Detect which cell encompasses the target text, then output its [X, Y] center coordinate. 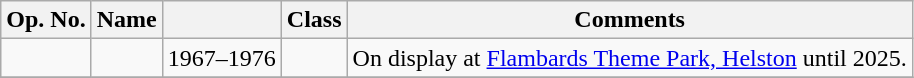
Op. No. [46, 20]
Comments [630, 20]
On display at Flambards Theme Park, Helston until 2025. [630, 58]
1967–1976 [222, 58]
Class [314, 20]
Name [126, 20]
